Return [x, y] of the center of cell containing provided text 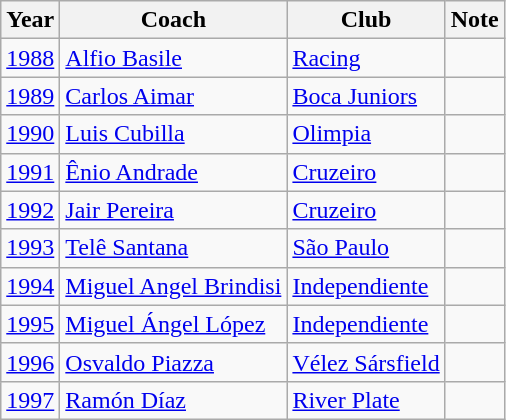
1997 [30, 400]
1995 [30, 324]
1994 [30, 286]
Olimpia [366, 134]
1988 [30, 58]
Miguel Ángel López [174, 324]
Vélez Sársfield [366, 362]
Ramón Díaz [174, 400]
Coach [174, 20]
Alfio Basile [174, 58]
Telê Santana [174, 248]
Boca Juniors [366, 96]
1992 [30, 210]
River Plate [366, 400]
1990 [30, 134]
Year [30, 20]
Osvaldo Piazza [174, 362]
1993 [30, 248]
Jair Pereira [174, 210]
Ênio Andrade [174, 172]
Carlos Aimar [174, 96]
Note [474, 20]
Luis Cubilla [174, 134]
1996 [30, 362]
São Paulo [366, 248]
1991 [30, 172]
Club [366, 20]
Miguel Angel Brindisi [174, 286]
1989 [30, 96]
Racing [366, 58]
